Search for the cell housing the specified text and yield its [X, Y] center coordinate. 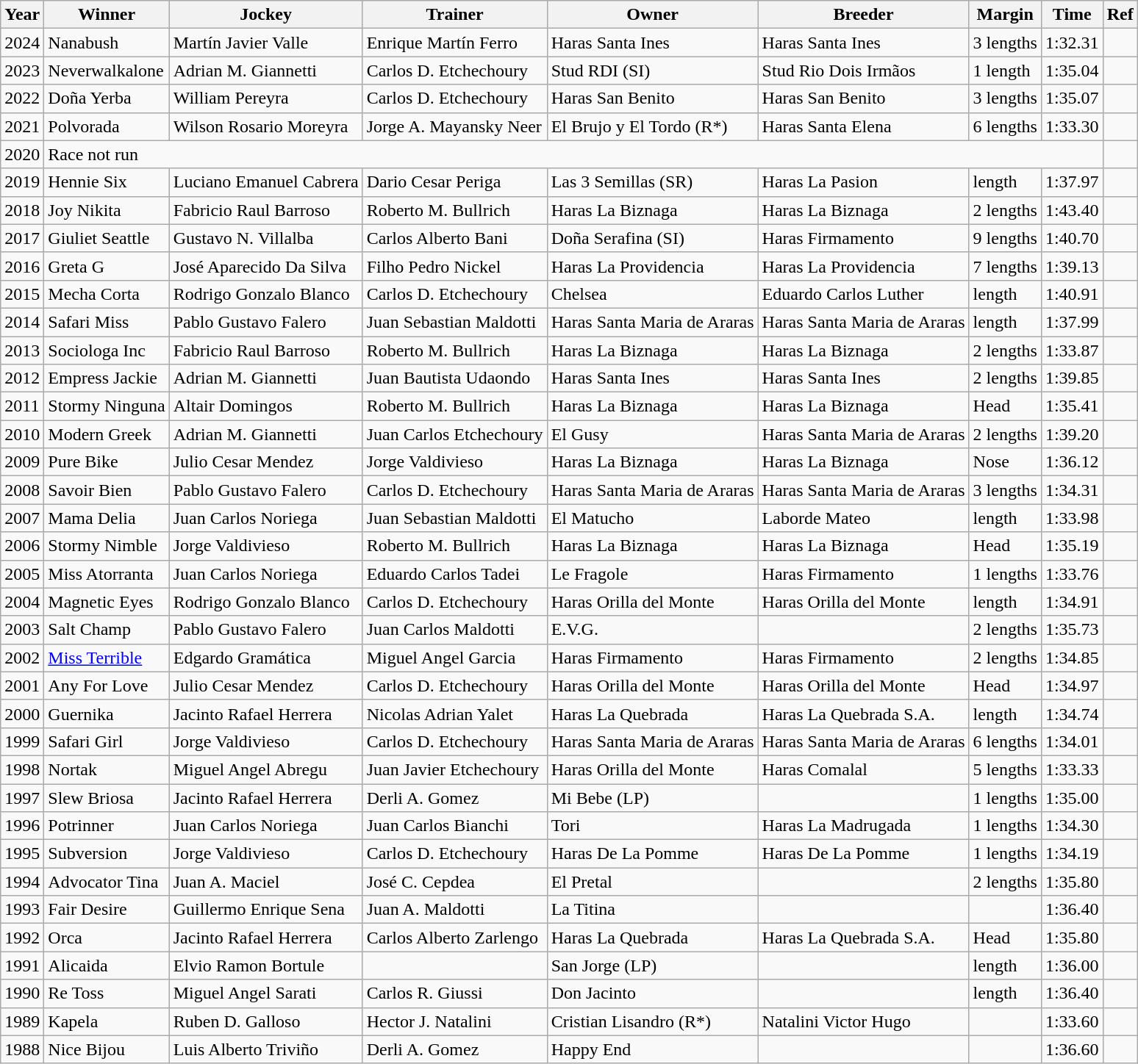
Trainer [454, 15]
1:32.31 [1072, 43]
Subversion [107, 854]
Juan A. Maldotti [454, 910]
2020 [22, 154]
Advocator Tina [107, 882]
Nicolas Adrian Yalet [454, 713]
Haras La Madrugada [863, 826]
5 lengths [1005, 769]
Guernika [107, 713]
1:33.98 [1072, 518]
Magnetic Eyes [107, 602]
Pure Bike [107, 462]
1995 [22, 854]
Nortak [107, 769]
Haras Comalal [863, 769]
Hector J. Natalini [454, 1021]
Juan A. Maciel [266, 882]
Mecha Corta [107, 294]
Cristian Lisandro (R*) [653, 1021]
Juan Carlos Etchechoury [454, 434]
Breeder [863, 15]
Juan Carlos Maldotti [454, 630]
Hennie Six [107, 182]
1:35.07 [1072, 98]
1:36.00 [1072, 966]
Elvio Ramon Bortule [266, 966]
1997 [22, 797]
Mama Delia [107, 518]
Edgardo Gramática [266, 658]
Chelsea [653, 294]
1988 [22, 1049]
2002 [22, 658]
1989 [22, 1021]
2012 [22, 378]
Haras La Pasion [863, 182]
2010 [22, 434]
1:43.40 [1072, 210]
Doña Serafina (SI) [653, 238]
2000 [22, 713]
2024 [22, 43]
1:34.19 [1072, 854]
1:33.30 [1072, 126]
Happy End [653, 1049]
Tori [653, 826]
Gustavo N. Villalba [266, 238]
2015 [22, 294]
Juan Bautista Udaondo [454, 378]
2011 [22, 406]
Haras Santa Elena [863, 126]
Time [1072, 15]
1996 [22, 826]
Miss Terrible [107, 658]
1:33.87 [1072, 351]
1:36.12 [1072, 462]
Luis Alberto Triviño [266, 1049]
Miguel Angel Sarati [266, 993]
1999 [22, 741]
1:39.85 [1072, 378]
Stormy Ninguna [107, 406]
Owner [653, 15]
2004 [22, 602]
Don Jacinto [653, 993]
Miguel Angel Garcia [454, 658]
Martín Javier Valle [266, 43]
Neverwalkalone [107, 71]
Stud Rio Dois Irmãos [863, 71]
1:34.85 [1072, 658]
William Pereyra [266, 98]
Nice Bijou [107, 1049]
Any For Love [107, 686]
Nanabush [107, 43]
Carlos Alberto Zarlengo [454, 938]
1:34.30 [1072, 826]
1:37.97 [1072, 182]
Margin [1005, 15]
1998 [22, 769]
2006 [22, 546]
1:35.41 [1072, 406]
1:37.99 [1072, 322]
1:34.91 [1072, 602]
1:36.60 [1072, 1049]
1:33.60 [1072, 1021]
El Brujo y El Tordo (R*) [653, 126]
E.V.G. [653, 630]
Eduardo Carlos Tadei [454, 574]
Stud RDI (SI) [653, 71]
1:35.73 [1072, 630]
Race not run [573, 154]
1 length [1005, 71]
1993 [22, 910]
Luciano Emanuel Cabrera [266, 182]
Potrinner [107, 826]
Altair Domingos [266, 406]
Eduardo Carlos Luther [863, 294]
Modern Greek [107, 434]
1:40.91 [1072, 294]
Natalini Victor Hugo [863, 1021]
2009 [22, 462]
El Matucho [653, 518]
Slew Briosa [107, 797]
Las 3 Semillas (SR) [653, 182]
7 lengths [1005, 266]
1991 [22, 966]
El Pretal [653, 882]
Miss Atorranta [107, 574]
2014 [22, 322]
Dario Cesar Periga [454, 182]
2016 [22, 266]
2018 [22, 210]
2013 [22, 351]
Polvorada [107, 126]
José C. Cepdea [454, 882]
1:34.97 [1072, 686]
Guillermo Enrique Sena [266, 910]
Fair Desire [107, 910]
Juan Javier Etchechoury [454, 769]
Wilson Rosario Moreyra [266, 126]
1992 [22, 938]
2008 [22, 490]
Winner [107, 15]
Orca [107, 938]
Joy Nikita [107, 210]
Laborde Mateo [863, 518]
Juan Carlos Bianchi [454, 826]
Safari Miss [107, 322]
Miguel Angel Abregu [266, 769]
El Gusy [653, 434]
Ruben D. Galloso [266, 1021]
Stormy Nimble [107, 546]
José Aparecido Da Silva [266, 266]
9 lengths [1005, 238]
Filho Pedro Nickel [454, 266]
1:39.13 [1072, 266]
Jorge A. Mayansky Neer [454, 126]
2001 [22, 686]
Ref [1120, 15]
1:39.20 [1072, 434]
1:34.01 [1072, 741]
San Jorge (LP) [653, 966]
Carlos Alberto Bani [454, 238]
1:35.04 [1072, 71]
1994 [22, 882]
Sociologa Inc [107, 351]
Doña Yerba [107, 98]
Enrique Martín Ferro [454, 43]
Savoir Bien [107, 490]
1:35.00 [1072, 797]
Empress Jackie [107, 378]
La Titina [653, 910]
Giuliet Seattle [107, 238]
2023 [22, 71]
2003 [22, 630]
Carlos R. Giussi [454, 993]
2007 [22, 518]
Salt Champ [107, 630]
Mi Bebe (LP) [653, 797]
1:35.19 [1072, 546]
Re Toss [107, 993]
Jockey [266, 15]
Greta G [107, 266]
Safari Girl [107, 741]
2017 [22, 238]
Le Fragole [653, 574]
1:34.31 [1072, 490]
2022 [22, 98]
Year [22, 15]
1:33.33 [1072, 769]
1990 [22, 993]
1:40.70 [1072, 238]
2005 [22, 574]
1:33.76 [1072, 574]
Nose [1005, 462]
2019 [22, 182]
2021 [22, 126]
Kapela [107, 1021]
1:34.74 [1072, 713]
Alicaida [107, 966]
